Identify which cell holds the provided text, then report its [X, Y] central coordinate. 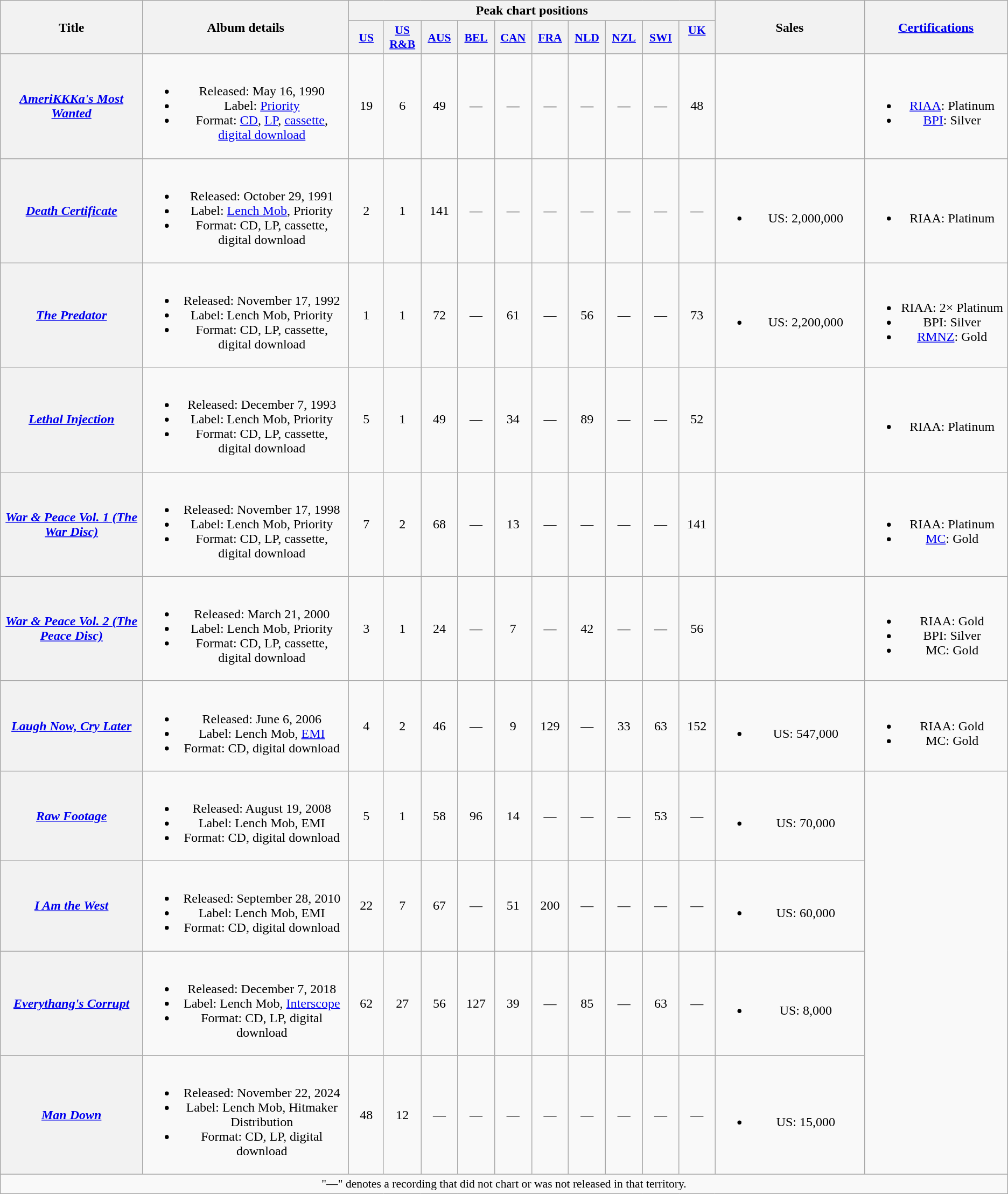
27 [402, 1003]
Released: March 21, 2000Label: Lench Mob, PriorityFormat: CD, LP, cassette, digital download [246, 629]
6 [402, 106]
200 [550, 906]
AmeriKKKa's Most Wanted [72, 106]
34 [513, 420]
51 [513, 906]
War & Peace Vol. 1 (The War Disc) [72, 524]
67 [439, 906]
US: 15,000 [789, 1115]
96 [476, 815]
24 [439, 629]
129 [550, 726]
US: 8,000 [789, 1003]
RIAA: PlatinumBPI: Silver [936, 106]
73 [697, 315]
42 [587, 629]
Released: December 7, 1993Label: Lench Mob, PriorityFormat: CD, LP, cassette, digital download [246, 420]
Laugh Now, Cry Later [72, 726]
14 [513, 815]
152 [697, 726]
RIAA: GoldMC: Gold [936, 726]
I Am the West [72, 906]
Certifications [936, 27]
22 [366, 906]
12 [402, 1115]
CAN [513, 38]
US: 60,000 [789, 906]
39 [513, 1003]
Man Down [72, 1115]
Title [72, 27]
19 [366, 106]
Sales [789, 27]
62 [366, 1003]
Album details [246, 27]
58 [439, 815]
FRA [550, 38]
Released: November 22, 2024Label: Lench Mob, Hitmaker DistributionFormat: CD, LP, digital download [246, 1115]
NLD [587, 38]
Death Certificate [72, 211]
Everythang's Corrupt [72, 1003]
SWI [661, 38]
US [366, 38]
72 [439, 315]
"—" denotes a recording that did not chart or was not released in that territory. [504, 1184]
Released: May 16, 1990Label: PriorityFormat: CD, LP, cassette, digital download [246, 106]
NZL [624, 38]
85 [587, 1003]
Released: August 19, 2008Label: Lench Mob, EMIFormat: CD, digital download [246, 815]
46 [439, 726]
4 [366, 726]
89 [587, 420]
Released: November 17, 1992Label: Lench Mob, PriorityFormat: CD, LP, cassette, digital download [246, 315]
BEL [476, 38]
Released: June 6, 2006Label: Lench Mob, EMIFormat: CD, digital download [246, 726]
9 [513, 726]
68 [439, 524]
US: 547,000 [789, 726]
Released: November 17, 1998Label: Lench Mob, PriorityFormat: CD, LP, cassette, digital download [246, 524]
UK [697, 38]
Released: September 28, 2010Label: Lench Mob, EMIFormat: CD, digital download [246, 906]
33 [624, 726]
Released: October 29, 1991Label: Lench Mob, PriorityFormat: CD, LP, cassette, digital download [246, 211]
The Predator [72, 315]
Lethal Injection [72, 420]
RIAA: PlatinumMC: Gold [936, 524]
53 [661, 815]
US: 2,200,000 [789, 315]
RIAA: GoldBPI: SilverMC: Gold [936, 629]
Released: December 7, 2018Label: Lench Mob, InterscopeFormat: CD, LP, digital download [246, 1003]
3 [366, 629]
War & Peace Vol. 2 (The Peace Disc) [72, 629]
13 [513, 524]
USR&B [402, 38]
AUS [439, 38]
RIAA: 2× PlatinumBPI: SilverRMNZ: Gold [936, 315]
US: 2,000,000 [789, 211]
Peak chart positions [532, 11]
Raw Footage [72, 815]
US: 70,000 [789, 815]
52 [697, 420]
61 [513, 315]
127 [476, 1003]
